Extract the [X, Y] coordinate from the center of the cell holding the provided text.  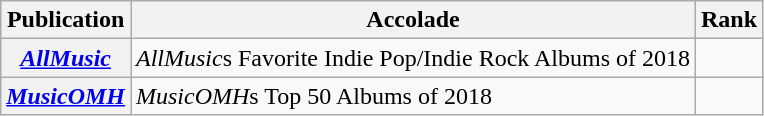
Publication [66, 20]
Rank [730, 20]
AllMusic [66, 58]
AllMusics Favorite Indie Pop/Indie Rock Albums of 2018 [412, 58]
MusicOMH [66, 96]
Accolade [412, 20]
MusicOMHs Top 50 Albums of 2018 [412, 96]
